Provide the (X, Y) coordinate of the cell's center where the given text is located.  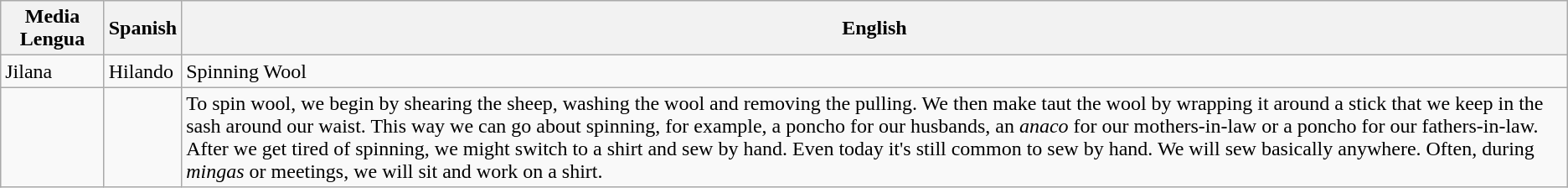
English (874, 29)
Jilana (52, 71)
Hilando (142, 71)
Spanish (142, 29)
Spinning Wool (874, 71)
Media Lengua (52, 29)
